Detect which cell encompasses the target text, then output its (X, Y) center coordinate. 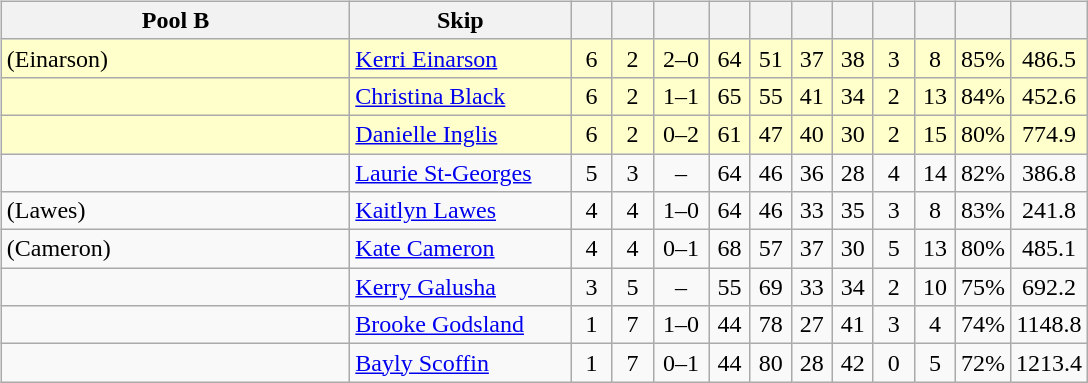
36 (812, 173)
241.8 (1048, 211)
485.1 (1048, 249)
69 (770, 287)
65 (730, 96)
75% (982, 287)
1–1 (681, 96)
1148.8 (1048, 325)
15 (934, 134)
47 (770, 134)
486.5 (1048, 58)
83% (982, 211)
Christina Black (460, 96)
774.9 (1048, 134)
0–2 (681, 134)
80 (770, 363)
38 (852, 58)
78 (770, 325)
68 (730, 249)
82% (982, 173)
Kate Cameron (460, 249)
57 (770, 249)
(Lawes) (176, 211)
84% (982, 96)
51 (770, 58)
Kerri Einarson (460, 58)
40 (812, 134)
10 (934, 287)
Kaitlyn Lawes (460, 211)
74% (982, 325)
Danielle Inglis (460, 134)
0 (894, 363)
14 (934, 173)
2–0 (681, 58)
Laurie St-Georges (460, 173)
42 (852, 363)
Kerry Galusha (460, 287)
692.2 (1048, 287)
Brooke Godsland (460, 325)
Bayly Scoffin (460, 363)
85% (982, 58)
Skip (460, 20)
61 (730, 134)
1213.4 (1048, 363)
35 (852, 211)
72% (982, 363)
(Einarson) (176, 58)
452.6 (1048, 96)
(Cameron) (176, 249)
27 (812, 325)
Pool B (176, 20)
386.8 (1048, 173)
